Detect which cell encompasses the target text, then output its (x, y) center coordinate. 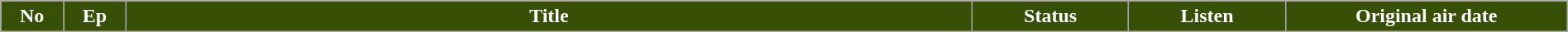
Title (549, 16)
Original air date (1426, 16)
Listen (1207, 16)
Ep (95, 16)
Status (1050, 16)
No (32, 16)
